Detect which cell encompasses the target text, then output its (X, Y) center coordinate. 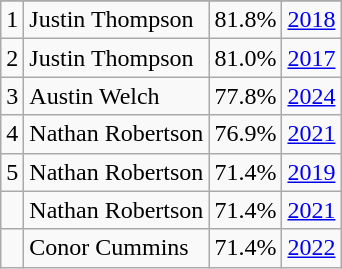
2018 (312, 20)
Conor Cummins (116, 248)
2019 (312, 172)
81.0% (246, 58)
2 (12, 58)
Austin Welch (116, 96)
4 (12, 134)
76.9% (246, 134)
3 (12, 96)
2017 (312, 58)
1 (12, 20)
77.8% (246, 96)
81.8% (246, 20)
2022 (312, 248)
2024 (312, 96)
5 (12, 172)
